Determine the [x, y] coordinate at the center of the cell enclosing the given text.  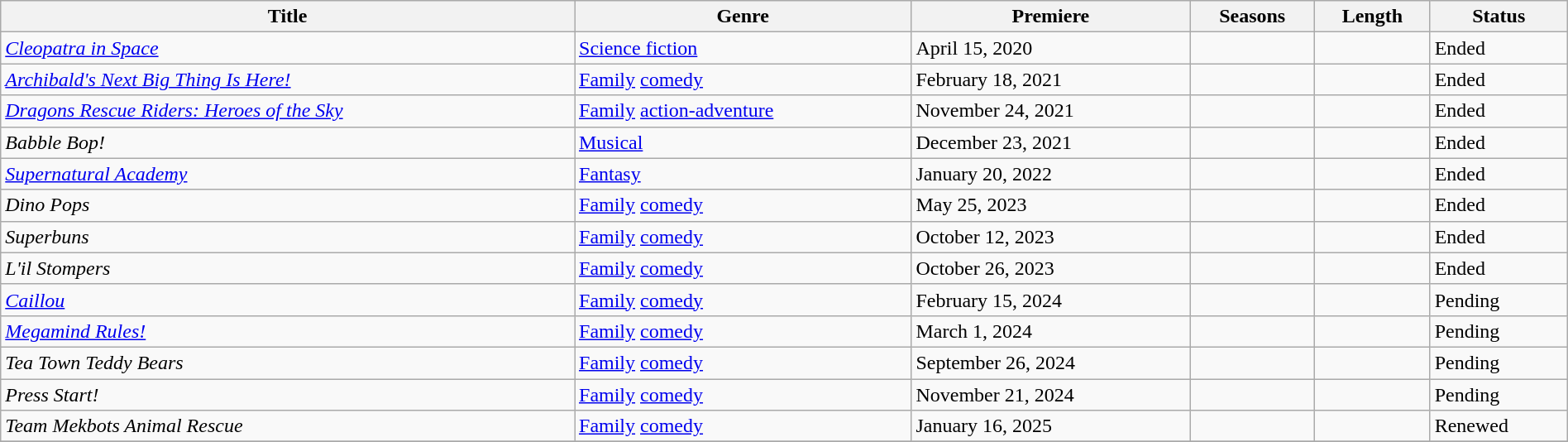
October 26, 2023 [1050, 268]
Musical [743, 142]
March 1, 2024 [1050, 331]
Babble Bop! [288, 142]
Status [1499, 17]
Renewed [1499, 426]
Dragons Rescue Riders: Heroes of the Sky [288, 111]
Superbuns [288, 237]
Tea Town Teddy Bears [288, 363]
January 20, 2022 [1050, 174]
February 15, 2024 [1050, 300]
Genre [743, 17]
February 18, 2021 [1050, 79]
Title [288, 17]
Dino Pops [288, 205]
Fantasy [743, 174]
Premiere [1050, 17]
Press Start! [288, 395]
December 23, 2021 [1050, 142]
Megamind Rules! [288, 331]
Supernatural Academy [288, 174]
Length [1373, 17]
November 24, 2021 [1050, 111]
January 16, 2025 [1050, 426]
Science fiction [743, 48]
May 25, 2023 [1050, 205]
September 26, 2024 [1050, 363]
Cleopatra in Space [288, 48]
Family action-adventure [743, 111]
April 15, 2020 [1050, 48]
Team Mekbots Animal Rescue [288, 426]
Seasons [1252, 17]
L'il Stompers [288, 268]
November 21, 2024 [1050, 395]
Archibald's Next Big Thing Is Here! [288, 79]
October 12, 2023 [1050, 237]
Caillou [288, 300]
